Detect which cell encompasses the target text, then output its (x, y) center coordinate. 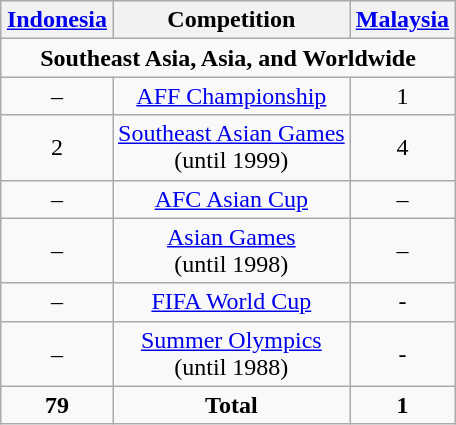
2 (56, 148)
4 (402, 148)
Total (231, 405)
79 (56, 405)
Summer Olympics(until 1988) (231, 354)
Competition (231, 20)
AFC Asian Cup (231, 199)
Southeast Asia, Asia, and Worldwide (228, 58)
AFF Championship (231, 96)
Indonesia (56, 20)
Southeast Asian Games(until 1999) (231, 148)
Asian Games(until 1998) (231, 250)
FIFA World Cup (231, 302)
Malaysia (402, 20)
